Extract the (x, y) coordinate from the center of the cell holding the provided text.  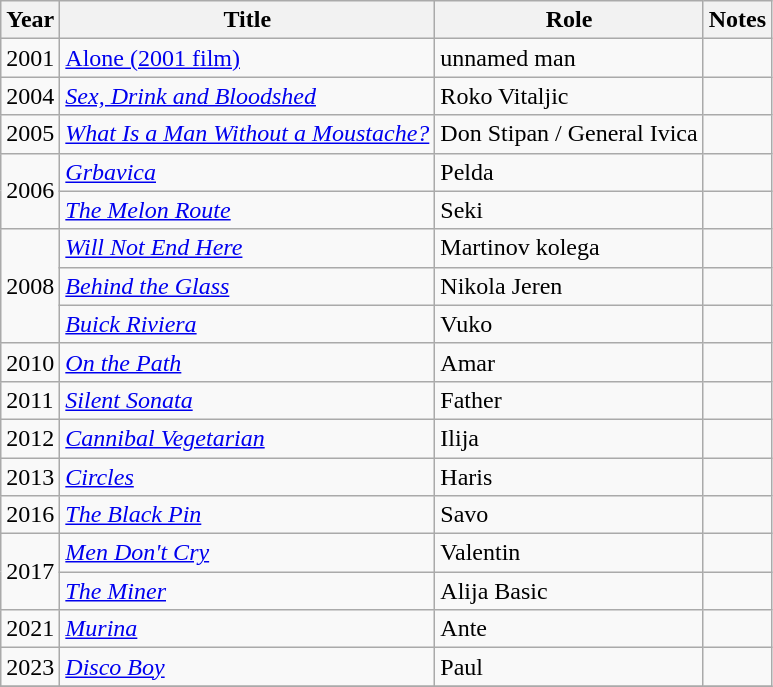
2004 (30, 96)
What Is a Man Without a Moustache? (248, 134)
The Miner (248, 591)
Cannibal Vegetarian (248, 438)
Men Don't Cry (248, 553)
Valentin (569, 553)
Murina (248, 629)
Circles (248, 477)
2023 (30, 667)
2001 (30, 58)
Don Stipan / General Ivica (569, 134)
2017 (30, 572)
2021 (30, 629)
Ante (569, 629)
Behind the Glass (248, 286)
2010 (30, 362)
Sex, Drink and Bloodshed (248, 96)
Martinov kolega (569, 248)
Savo (569, 515)
Amar (569, 362)
Will Not End Here (248, 248)
Buick Riviera (248, 324)
Role (569, 20)
2006 (30, 191)
Ilija (569, 438)
Alone (2001 film) (248, 58)
On the Path (248, 362)
Disco Boy (248, 667)
Grbavica (248, 172)
2005 (30, 134)
unnamed man (569, 58)
Roko Vitaljic (569, 96)
Silent Sonata (248, 400)
2016 (30, 515)
Vuko (569, 324)
2013 (30, 477)
Haris (569, 477)
2011 (30, 400)
Nikola Jeren (569, 286)
2012 (30, 438)
Paul (569, 667)
The Black Pin (248, 515)
Alija Basic (569, 591)
Seki (569, 210)
Notes (737, 20)
2008 (30, 286)
Title (248, 20)
Pelda (569, 172)
Year (30, 20)
The Melon Route (248, 210)
Father (569, 400)
